Provide the [X, Y] coordinate of the cell's center where the given text is located.  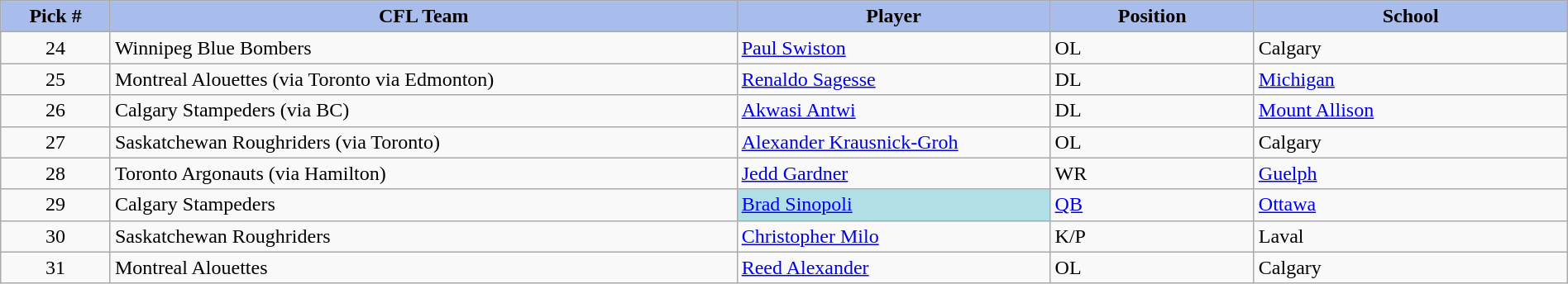
Saskatchewan Roughriders [423, 236]
Christopher Milo [893, 236]
Winnipeg Blue Bombers [423, 48]
Toronto Argonauts (via Hamilton) [423, 173]
Laval [1411, 236]
Mount Allison [1411, 111]
Jedd Gardner [893, 173]
Montreal Alouettes [423, 267]
Player [893, 17]
School [1411, 17]
Paul Swiston [893, 48]
CFL Team [423, 17]
Position [1152, 17]
Renaldo Sagesse [893, 79]
29 [56, 205]
Alexander Krausnick-Groh [893, 142]
Guelph [1411, 173]
Pick # [56, 17]
Brad Sinopoli [893, 205]
Montreal Alouettes (via Toronto via Edmonton) [423, 79]
Calgary Stampeders [423, 205]
K/P [1152, 236]
Ottawa [1411, 205]
Calgary Stampeders (via BC) [423, 111]
26 [56, 111]
28 [56, 173]
Saskatchewan Roughriders (via Toronto) [423, 142]
25 [56, 79]
Reed Alexander [893, 267]
27 [56, 142]
31 [56, 267]
QB [1152, 205]
24 [56, 48]
Michigan [1411, 79]
30 [56, 236]
Akwasi Antwi [893, 111]
WR [1152, 173]
